Locate the cell with the specified text and output its [X, Y] center coordinate. 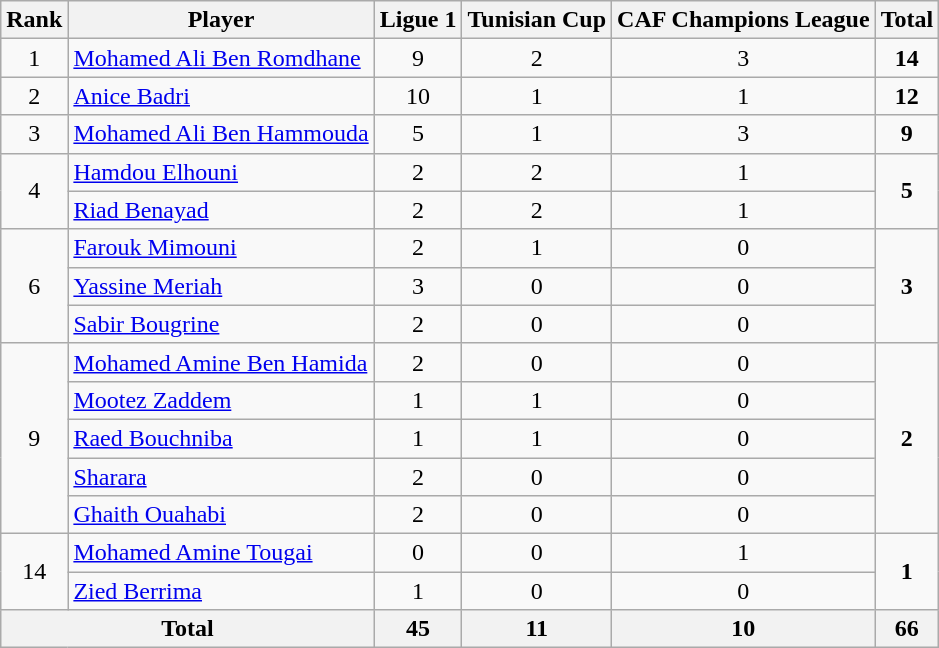
Mohamed Ali Ben Hammouda [221, 134]
4 [34, 191]
CAF Champions League [744, 20]
Raed Bouchniba [221, 438]
Sabir Bougrine [221, 324]
Rank [34, 20]
Hamdou Elhouni [221, 172]
Sharara [221, 477]
Zied Berrima [221, 591]
Ghaith Ouahabi [221, 515]
Mohamed Amine Ben Hamida [221, 362]
11 [537, 629]
Farouk Mimouni [221, 248]
Tunisian Cup [537, 20]
45 [418, 629]
Mohamed Ali Ben Romdhane [221, 58]
6 [34, 286]
66 [907, 629]
Ligue 1 [418, 20]
Yassine Meriah [221, 286]
Mootez Zaddem [221, 400]
Mohamed Amine Tougai [221, 553]
Player [221, 20]
Anice Badri [221, 96]
12 [907, 96]
Riad Benayad [221, 210]
